Extract the [X, Y] coordinate from the center of the cell holding the provided text.  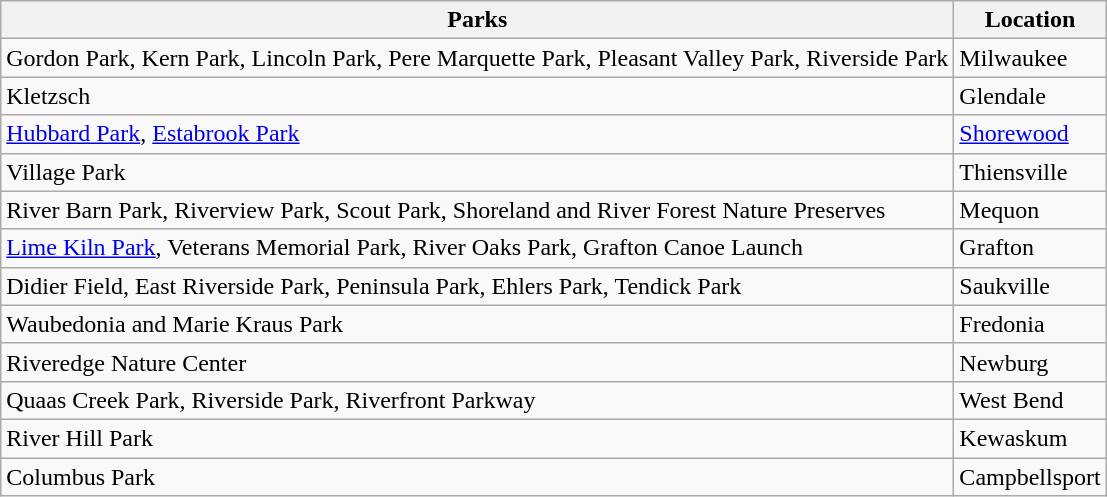
West Bend [1030, 400]
Location [1030, 20]
Newburg [1030, 362]
Quaas Creek Park, Riverside Park, Riverfront Parkway [478, 400]
Shorewood [1030, 134]
Didier Field, East Riverside Park, Peninsula Park, Ehlers Park, Tendick Park [478, 286]
Kletzsch [478, 96]
Fredonia [1030, 324]
Grafton [1030, 248]
Parks [478, 20]
Kewaskum [1030, 438]
Gordon Park, Kern Park, Lincoln Park, Pere Marquette Park, Pleasant Valley Park, Riverside Park [478, 58]
Riveredge Nature Center [478, 362]
River Barn Park, Riverview Park, Scout Park, Shoreland and River Forest Nature Preserves [478, 210]
Lime Kiln Park, Veterans Memorial Park, River Oaks Park, Grafton Canoe Launch [478, 248]
Hubbard Park, Estabrook Park [478, 134]
Saukville [1030, 286]
Glendale [1030, 96]
Village Park [478, 172]
Milwaukee [1030, 58]
Waubedonia and Marie Kraus Park [478, 324]
Thiensville [1030, 172]
River Hill Park [478, 438]
Mequon [1030, 210]
Columbus Park [478, 477]
Campbellsport [1030, 477]
